Detect which cell encompasses the target text, then output its [x, y] center coordinate. 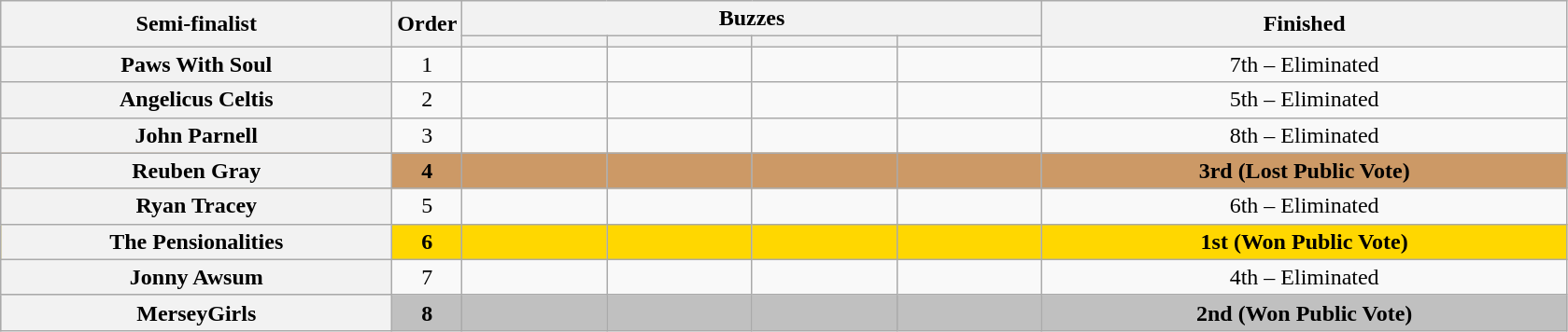
MerseyGirls [196, 312]
John Parnell [196, 135]
Jonny Awsum [196, 277]
Buzzes [752, 19]
1st (Won Public Vote) [1304, 242]
2 [428, 100]
The Pensionalities [196, 242]
7th – Eliminated [1304, 64]
Finished [1304, 24]
3rd (Lost Public Vote) [1304, 171]
8 [428, 312]
8th – Eliminated [1304, 135]
Paws With Soul [196, 64]
5 [428, 206]
Order [428, 24]
3 [428, 135]
1 [428, 64]
6th – Eliminated [1304, 206]
2nd (Won Public Vote) [1304, 312]
Semi-finalist [196, 24]
Angelicus Celtis [196, 100]
4 [428, 171]
Ryan Tracey [196, 206]
7 [428, 277]
5th – Eliminated [1304, 100]
6 [428, 242]
Reuben Gray [196, 171]
4th – Eliminated [1304, 277]
